For the text-containing cell, return its midpoint in (X, Y) coordinate format. 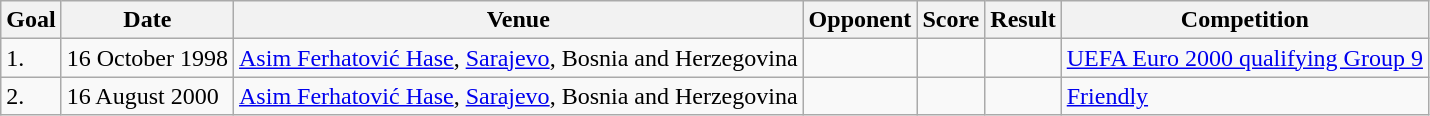
Goal (31, 20)
16 October 1998 (147, 58)
Date (147, 20)
Result (1023, 20)
Friendly (1244, 96)
2. (31, 96)
Venue (519, 20)
16 August 2000 (147, 96)
UEFA Euro 2000 qualifying Group 9 (1244, 58)
Competition (1244, 20)
Score (951, 20)
Opponent (860, 20)
1. (31, 58)
